Output the [x, y] coordinate of the center of the cell containing the given text.  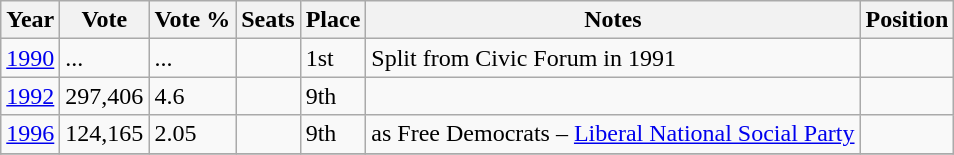
1996 [30, 134]
Place [333, 20]
297,406 [104, 96]
Vote % [192, 20]
124,165 [104, 134]
Vote [104, 20]
1st [333, 58]
Position [907, 20]
4.6 [192, 96]
Notes [613, 20]
Seats [268, 20]
Split from Civic Forum in 1991 [613, 58]
1990 [30, 58]
Year [30, 20]
2.05 [192, 134]
1992 [30, 96]
as Free Democrats – Liberal National Social Party [613, 134]
